Search for the cell housing the specified text and yield its (X, Y) center coordinate. 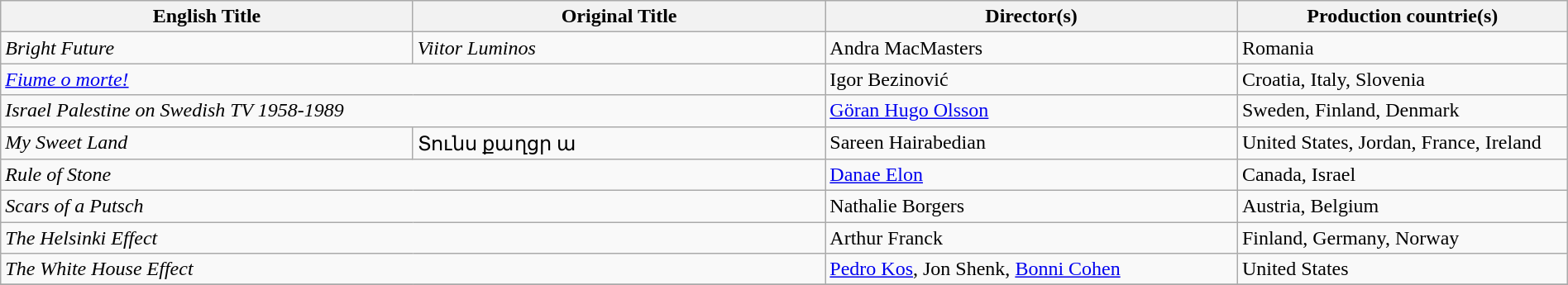
The White House Effect (414, 269)
Romania (1403, 48)
Andra MacMasters (1032, 48)
Production countrie(s) (1403, 17)
English Title (207, 17)
Pedro Kos, Jon Shenk, Bonni Cohen (1032, 269)
Director(s) (1032, 17)
United States (1403, 269)
Israel Palestine on Swedish TV 1958-1989 (414, 111)
Austria, Belgium (1403, 207)
Scars of a Putsch (414, 207)
Original Title (619, 17)
Igor Bezinović (1032, 79)
Bright Future (207, 48)
Croatia, Italy, Slovenia (1403, 79)
United States, Jordan, France, Ireland (1403, 143)
My Sweet Land (207, 143)
Rule of Stone (414, 175)
Sweden, Finland, Denmark (1403, 111)
Finland, Germany, Norway (1403, 238)
Canada, Israel (1403, 175)
Arthur Franck (1032, 238)
Göran Hugo Olsson (1032, 111)
Fiume o morte! (414, 79)
Viitor Luminos (619, 48)
Danae Elon (1032, 175)
Sareen Hairabedian (1032, 143)
The Helsinki Effect (414, 238)
Nathalie Borgers (1032, 207)
Տունս քաղցր ա (619, 143)
